Output the (x, y) coordinate of the center of the cell containing the given text.  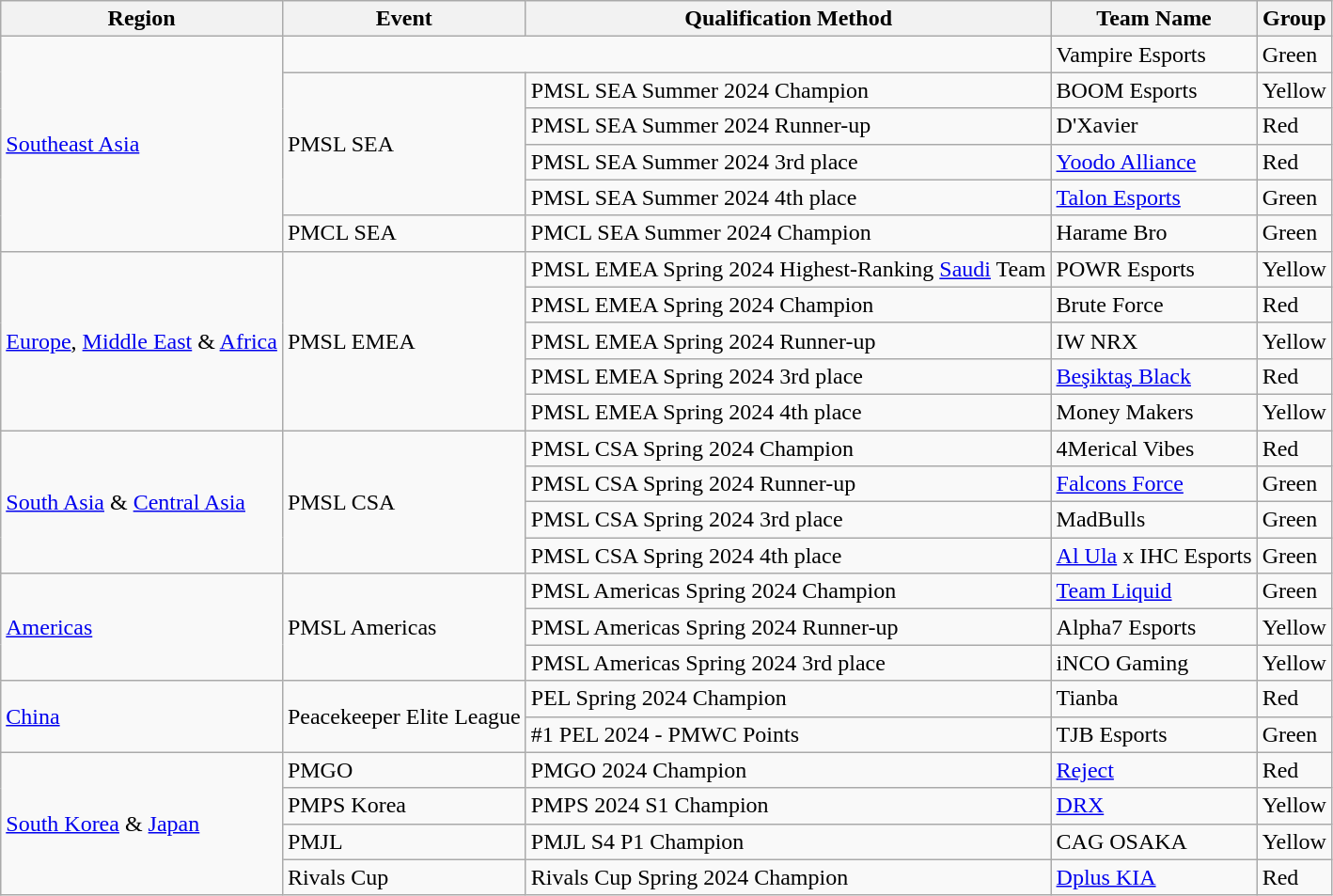
Reject (1154, 770)
IW NRX (1154, 340)
PMGO 2024 Champion (788, 770)
South Korea & Japan (142, 824)
BOOM Esports (1154, 90)
Yoodo Alliance (1154, 162)
POWR Esports (1154, 269)
PMSL SEA Summer 2024 Champion (788, 90)
PMSL EMEA (404, 340)
PMSL Americas Spring 2024 Champion (788, 591)
PMSL CSA Spring 2024 Runner-up (788, 484)
PMSL SEA Summer 2024 Runner-up (788, 126)
PMSL EMEA Spring 2024 Runner-up (788, 340)
PMCL SEA (404, 233)
#1 PEL 2024 - PMWC Points (788, 734)
Vampire Esports (1154, 55)
PMSL SEA Summer 2024 3rd place (788, 162)
PMSL CSA (404, 502)
Region (142, 19)
Team Name (1154, 19)
Harame Bro (1154, 233)
Talon Esports (1154, 197)
4Merical Vibes (1154, 448)
Beşiktaş Black (1154, 376)
PMSL EMEA Spring 2024 Highest-Ranking Saudi Team (788, 269)
PMSL SEA (404, 144)
PMGO (404, 770)
PMSL SEA Summer 2024 4th place (788, 197)
PMSL Americas Spring 2024 3rd place (788, 663)
South Asia & Central Asia (142, 502)
China (142, 716)
Rivals Cup Spring 2024 Champion (788, 877)
Europe, Middle East & Africa (142, 340)
PMSL Americas Spring 2024 Runner-up (788, 627)
PMJL (404, 841)
PMPS 2024 S1 Champion (788, 806)
iNCO Gaming (1154, 663)
D'Xavier (1154, 126)
PMSL CSA Spring 2024 3rd place (788, 520)
PMJL S4 P1 Champion (788, 841)
PEL Spring 2024 Champion (788, 699)
DRX (1154, 806)
PMSL CSA Spring 2024 Champion (788, 448)
PMPS Korea (404, 806)
PMCL SEA Summer 2024 Champion (788, 233)
Brute Force (1154, 305)
Americas (142, 627)
PMSL EMEA Spring 2024 Champion (788, 305)
Dplus KIA (1154, 877)
PMSL EMEA Spring 2024 3rd place (788, 376)
Alpha7 Esports (1154, 627)
Event (404, 19)
PMSL CSA Spring 2024 4th place (788, 556)
Qualification Method (788, 19)
Al Ula x IHC Esports (1154, 556)
Falcons Force (1154, 484)
Money Makers (1154, 412)
CAG OSAKA (1154, 841)
Team Liquid (1154, 591)
Rivals Cup (404, 877)
TJB Esports (1154, 734)
PMSL EMEA Spring 2024 4th place (788, 412)
Southeast Asia (142, 144)
MadBulls (1154, 520)
Tianba (1154, 699)
Group (1294, 19)
PMSL Americas (404, 627)
Peacekeeper Elite League (404, 716)
